For the text-containing cell, return its midpoint in (X, Y) coordinate format. 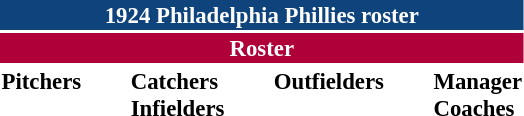
1924 Philadelphia Phillies roster (262, 15)
Roster (262, 48)
